Identify which cell holds the provided text, then report its [X, Y] central coordinate. 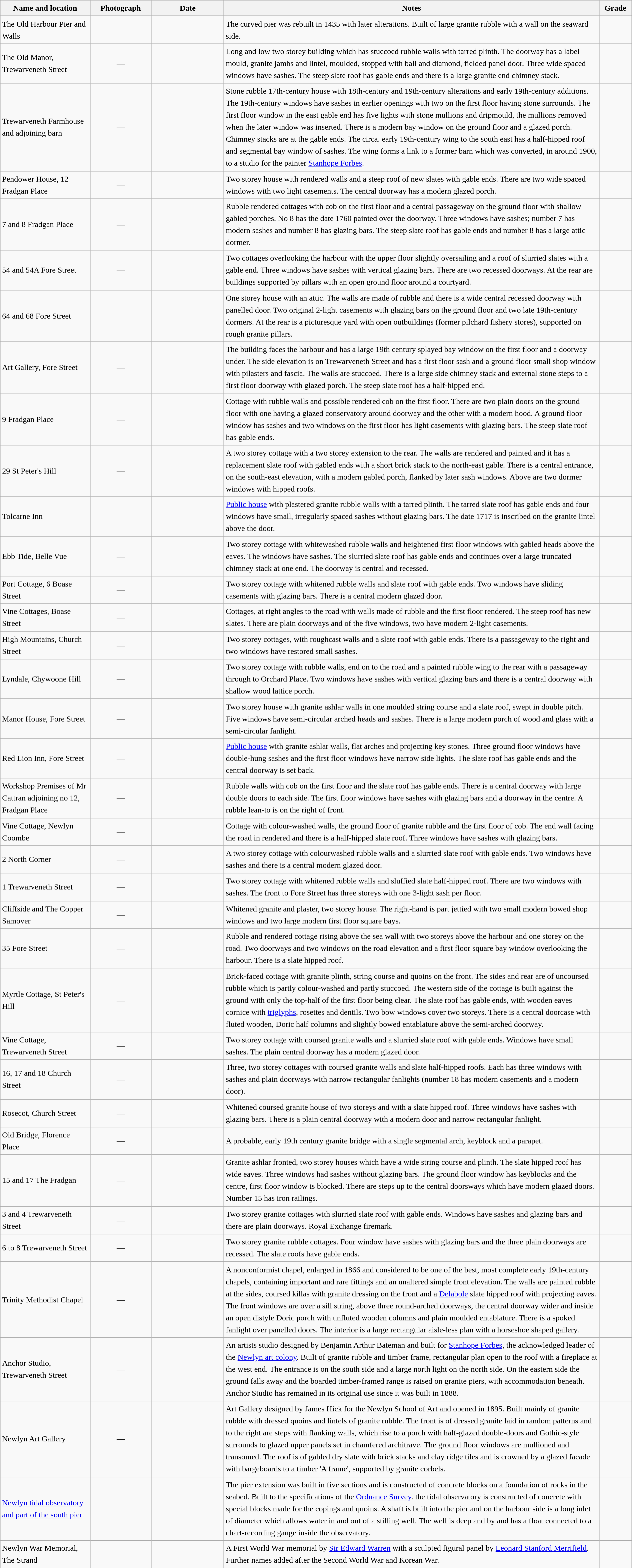
64 and 68 Fore Street [45, 316]
Old Bridge, Florence Place [45, 1141]
Newlyn tidal observatory and part of the south pier [45, 1508]
Rosecot, Church Street [45, 1113]
7 and 8 Fradgan Place [45, 225]
Newlyn War Memorial, The Strand [45, 1554]
High Mountains, Church Street [45, 645]
Vine Cottage, Trewarveneth Street [45, 1046]
35 Fore Street [45, 948]
2 North Corner [45, 859]
29 St Peter's Hill [45, 471]
16, 17 and 18 Church Street [45, 1079]
3 and 4 Trewarveneth Street [45, 1220]
The Old Harbour Pier and Walls [45, 30]
Name and location [45, 8]
Art Gallery, Fore Street [45, 367]
Cliffside and The Copper Samover [45, 914]
Lyndale, Chywoone Hill [45, 679]
15 and 17 The Fradgan [45, 1180]
6 to 8 Trewarveneth Street [45, 1248]
1 Trewarveneth Street [45, 887]
Newlyn Art Gallery [45, 1439]
Vine Cottages, Boase Street [45, 618]
Trewarveneth Farmhouse and adjoining barn [45, 127]
Port Cottage, 6 Boase Street [45, 590]
Tolcarne Inn [45, 517]
Red Lion Inn, Fore Street [45, 759]
A probable, early 19th century granite bridge with a single segmental arch, keyblock and a parapet. [411, 1141]
Notes [411, 8]
9 Fradgan Place [45, 419]
Vine Cottage, Newlyn Coombe [45, 832]
Anchor Studio, Trewarveneth Street [45, 1369]
Grade [615, 8]
Photograph [121, 8]
Workshop Premises of Mr Cattran adjoining no 12, Fradgan Place [45, 798]
The Old Manor, Trewarveneth Street [45, 63]
Trinity Methodist Chapel [45, 1300]
Date [188, 8]
Manor House, Fore Street [45, 719]
The curved pier was rebuilt in 1435 with later alterations. Built of large granite rubble with a wall on the seaward side. [411, 30]
54 and 54A Fore Street [45, 270]
Pendower House, 12 Fradgan Place [45, 185]
Myrtle Cottage, St Peter's Hill [45, 1000]
Ebb Tide, Belle Vue [45, 557]
